Return the (X, Y) coordinate for the center point of the cell that contains the specified text.  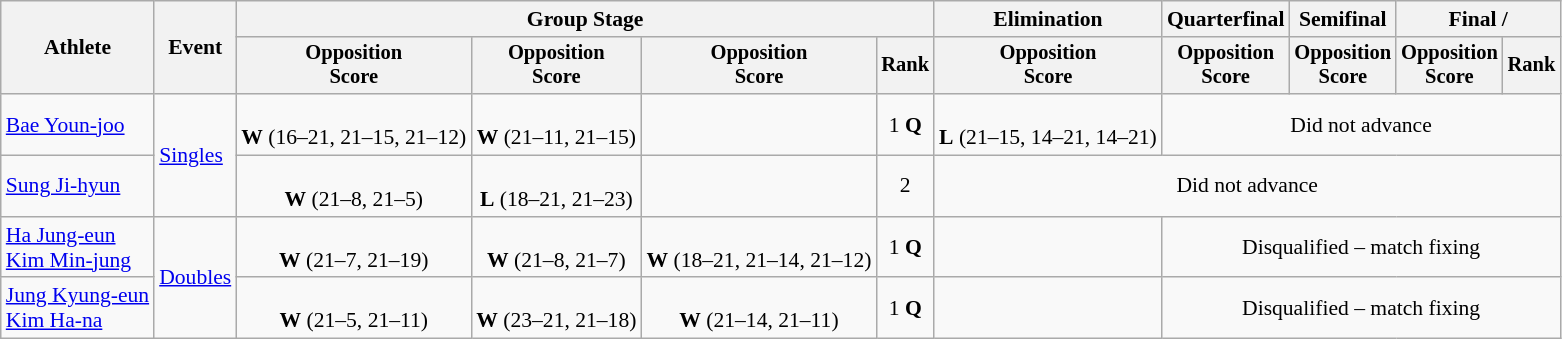
Elimination (1048, 19)
Athlete (78, 48)
Group Stage (585, 19)
W (21–8, 21–5) (354, 186)
W (21–5, 21–11) (354, 308)
W (23–21, 21–18) (556, 308)
W (18–21, 21–14, 21–12) (758, 248)
Jung Kyung-eunKim Ha-na (78, 308)
Bae Youn-joo (78, 124)
Final / (1478, 19)
Doubles (195, 278)
L (21–15, 14–21, 14–21) (1048, 124)
Sung Ji-hyun (78, 186)
W (21–7, 21–19) (354, 248)
Singles (195, 155)
W (21–11, 21–15) (556, 124)
L (18–21, 21–23) (556, 186)
Ha Jung-eunKim Min-jung (78, 248)
2 (905, 186)
Semifinal (1342, 19)
Quarterfinal (1226, 19)
Event (195, 48)
W (16–21, 21–15, 21–12) (354, 124)
W (21–8, 21–7) (556, 248)
W (21–14, 21–11) (758, 308)
